Search for the cell housing the specified text and yield its (x, y) center coordinate. 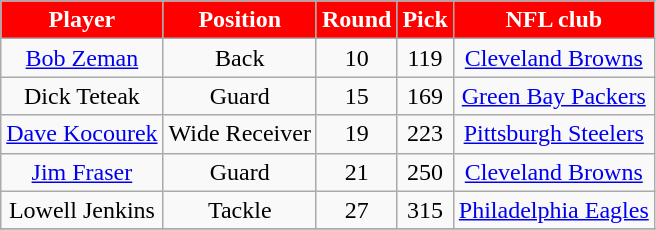
Player (82, 20)
Bob Zeman (82, 58)
21 (356, 172)
315 (425, 210)
10 (356, 58)
27 (356, 210)
Back (240, 58)
Green Bay Packers (554, 96)
Jim Fraser (82, 172)
Philadelphia Eagles (554, 210)
19 (356, 134)
Round (356, 20)
Dave Kocourek (82, 134)
Dick Teteak (82, 96)
169 (425, 96)
NFL club (554, 20)
119 (425, 58)
Tackle (240, 210)
Pittsburgh Steelers (554, 134)
15 (356, 96)
Pick (425, 20)
Lowell Jenkins (82, 210)
250 (425, 172)
Wide Receiver (240, 134)
Position (240, 20)
223 (425, 134)
